Capture the cell that displays the provided text and extract its (X, Y) central coordinate. 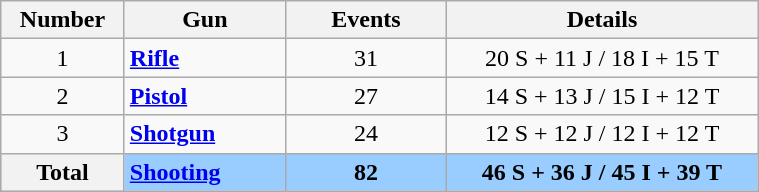
Pistol (204, 96)
20 S + 11 J / 18 I + 15 T (602, 58)
Total (63, 172)
14 S + 13 J / 15 I + 12 T (602, 96)
Events (366, 20)
Gun (204, 20)
31 (366, 58)
12 S + 12 J / 12 I + 12 T (602, 134)
82 (366, 172)
24 (366, 134)
Rifle (204, 58)
Shotgun (204, 134)
3 (63, 134)
Number (63, 20)
2 (63, 96)
Shooting (204, 172)
27 (366, 96)
Details (602, 20)
1 (63, 58)
46 S + 36 J / 45 I + 39 T (602, 172)
